Output the (x, y) coordinate of the center of the cell containing the given text.  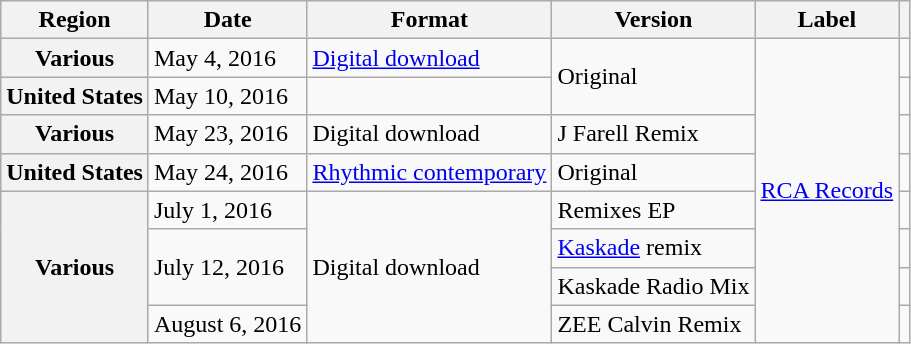
Region (75, 20)
Rhythmic contemporary (430, 172)
Date (227, 20)
Version (654, 20)
May 10, 2016 (227, 96)
May 23, 2016 (227, 134)
J Farell Remix (654, 134)
May 24, 2016 (227, 172)
Remixes EP (654, 210)
ZEE Calvin Remix (654, 324)
July 12, 2016 (227, 267)
August 6, 2016 (227, 324)
Label (827, 20)
May 4, 2016 (227, 58)
July 1, 2016 (227, 210)
Kaskade Radio Mix (654, 286)
Format (430, 20)
RCA Records (827, 191)
Kaskade remix (654, 248)
